Return the (X, Y) coordinate for the center point of the cell that contains the specified text.  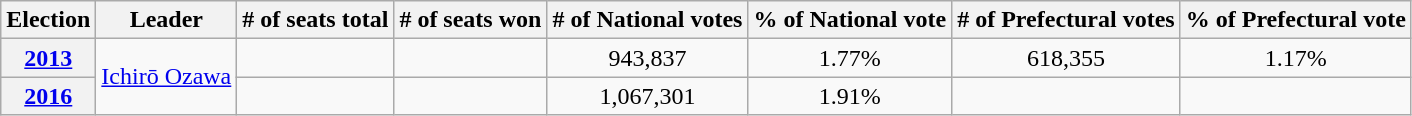
Ichirō Ozawa (166, 77)
# of National votes (648, 20)
1,067,301 (648, 96)
1.17% (1296, 58)
% of National vote (850, 20)
1.77% (850, 58)
Leader (166, 20)
1.91% (850, 96)
# of Prefectural votes (1066, 20)
618,355 (1066, 58)
# of seats total (316, 20)
2016 (48, 96)
% of Prefectural vote (1296, 20)
Election (48, 20)
943,837 (648, 58)
2013 (48, 58)
# of seats won (470, 20)
